Determine the [x, y] coordinate at the center of the cell enclosing the given text.  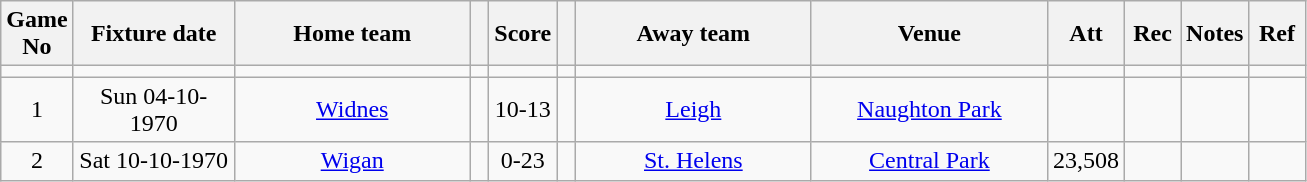
0-23 [523, 161]
2 [37, 161]
10-13 [523, 110]
1 [37, 110]
Home team [352, 34]
23,508 [1086, 161]
Away team [693, 34]
Widnes [352, 110]
St. Helens [693, 161]
Ref [1277, 34]
Sat 10-10-1970 [154, 161]
Venue [929, 34]
Naughton Park [929, 110]
Sun 04-10-1970 [154, 110]
Leigh [693, 110]
Fixture date [154, 34]
Rec [1153, 34]
Att [1086, 34]
Game No [37, 34]
Central Park [929, 161]
Wigan [352, 161]
Notes [1215, 34]
Score [523, 34]
